Detect which cell encompasses the target text, then output its (x, y) center coordinate. 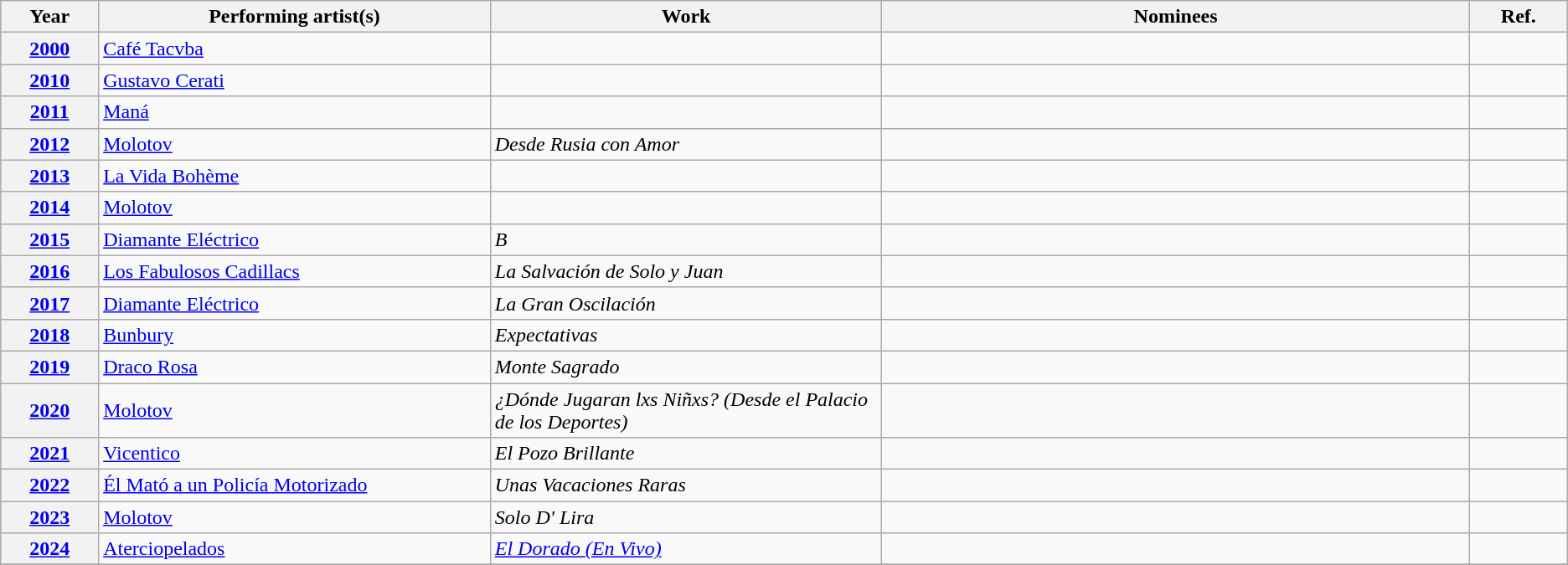
Performing artist(s) (295, 17)
2024 (50, 549)
Los Fabulosos Cadillacs (295, 271)
Café Tacvba (295, 49)
La Gran Oscilación (686, 303)
Nominees (1176, 17)
Aterciopelados (295, 549)
2012 (50, 144)
2023 (50, 517)
2014 (50, 208)
Vicentico (295, 454)
Work (686, 17)
El Dorado (En Vivo) (686, 549)
2000 (50, 49)
2013 (50, 176)
Desde Rusia con Amor (686, 144)
Year (50, 17)
2015 (50, 239)
¿Dónde Jugaran lxs Niñxs? (Desde el Palacio de los Deportes) (686, 410)
2018 (50, 335)
Draco Rosa (295, 367)
Ref. (1518, 17)
2020 (50, 410)
Monte Sagrado (686, 367)
B (686, 239)
La Vida Bohème (295, 176)
2011 (50, 112)
Maná (295, 112)
Solo D' Lira (686, 517)
2016 (50, 271)
Unas Vacaciones Raras (686, 485)
2022 (50, 485)
La Salvación de Solo y Juan (686, 271)
2017 (50, 303)
El Pozo Brillante (686, 454)
2010 (50, 80)
Bunbury (295, 335)
Gustavo Cerati (295, 80)
Expectativas (686, 335)
2021 (50, 454)
2019 (50, 367)
Él Mató a un Policía Motorizado (295, 485)
